Search for the cell housing the specified text and yield its (X, Y) center coordinate. 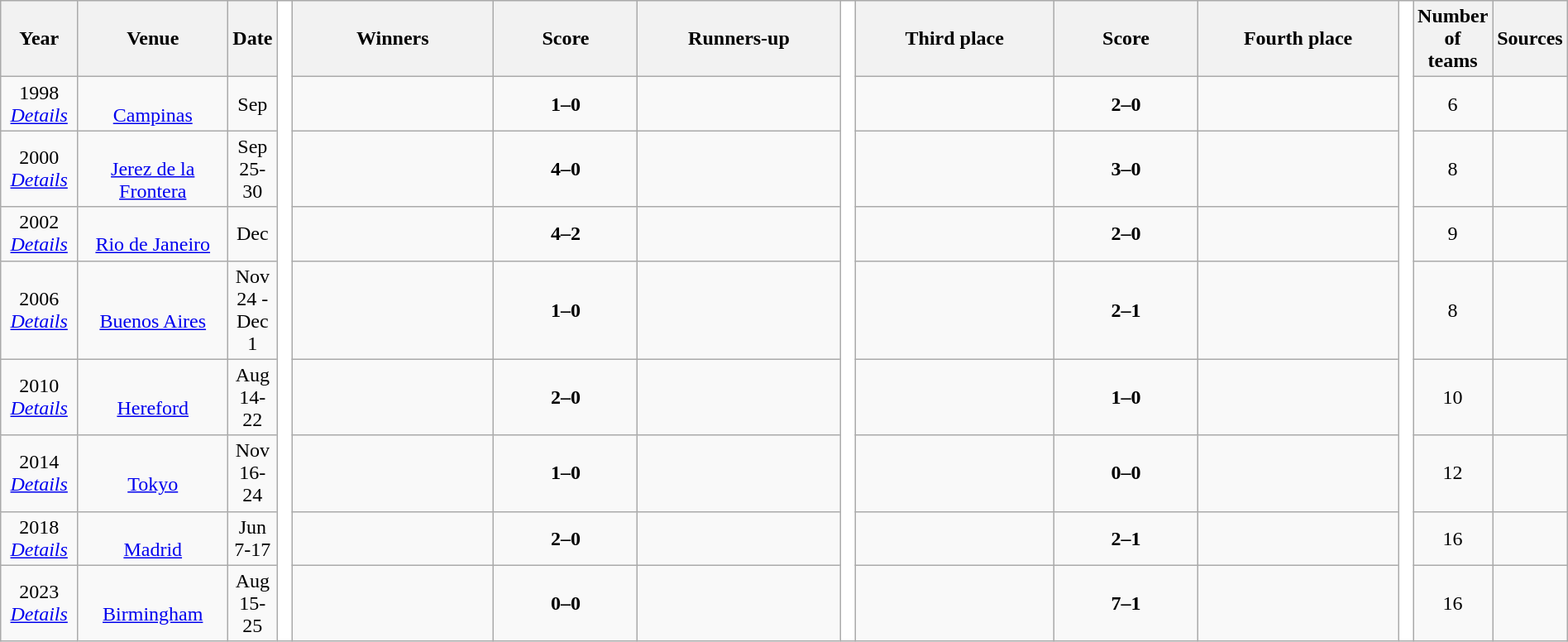
Winners (393, 39)
7–1 (1126, 603)
Jun 7-17 (253, 538)
2018Details (40, 538)
Runners-up (739, 39)
Dec (253, 233)
Date (253, 39)
Sep (253, 104)
2010Details (40, 397)
2006Details (40, 309)
4–2 (566, 233)
Tokyo (153, 473)
Number of teams (1453, 39)
Jerez de la Frontera (153, 169)
Fourth place (1298, 39)
Madrid (153, 538)
Hereford (153, 397)
9 (1453, 233)
Buenos Aires (153, 309)
12 (1453, 473)
4–0 (566, 169)
3–0 (1126, 169)
Third place (954, 39)
2014Details (40, 473)
Campinas (153, 104)
1998Details (40, 104)
Venue (153, 39)
Sources (1530, 39)
Sep 25-30 (253, 169)
6 (1453, 104)
Aug 15-25 (253, 603)
Rio de Janeiro (153, 233)
Nov 16-24 (253, 473)
2000Details (40, 169)
Nov 24 - Dec 1 (253, 309)
Aug 14-22 (253, 397)
10 (1453, 397)
2023Details (40, 603)
Birmingham (153, 603)
2002Details (40, 233)
Year (40, 39)
